Scan for the cell matching the given text and deliver its [X, Y] coordinate at center. 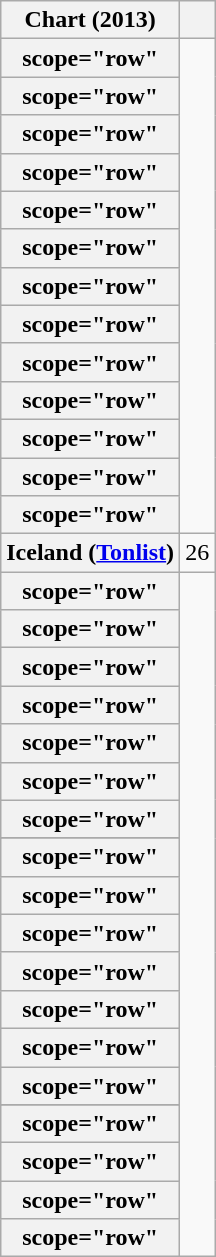
Chart (2013) [90, 20]
26 [198, 553]
Iceland (Tonlist) [90, 553]
